For the text-containing cell, return its midpoint in [x, y] coordinate format. 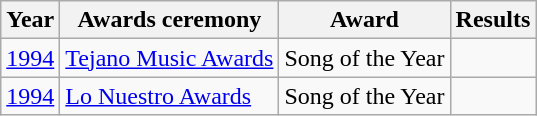
Results [493, 20]
Year [30, 20]
Awards ceremony [170, 20]
Tejano Music Awards [170, 58]
Lo Nuestro Awards [170, 96]
Award [364, 20]
